Identify which cell holds the provided text, then report its [X, Y] central coordinate. 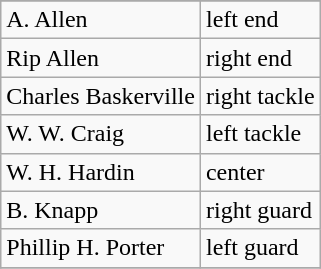
right end [260, 58]
A. Allen [101, 20]
left end [260, 20]
W. W. Craig [101, 134]
right tackle [260, 96]
Rip Allen [101, 58]
Charles Baskerville [101, 96]
left tackle [260, 134]
left guard [260, 248]
right guard [260, 210]
Phillip H. Porter [101, 248]
center [260, 172]
B. Knapp [101, 210]
W. H. Hardin [101, 172]
